Extract the (X, Y) coordinate from the center of the cell holding the provided text.  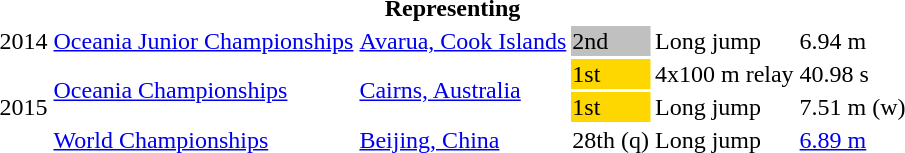
Avarua, Cook Islands (463, 41)
Oceania Championships (204, 90)
2nd (611, 41)
Cairns, Australia (463, 90)
Oceania Junior Championships (204, 41)
4x100 m relay (724, 74)
